Search for the cell housing the specified text and yield its (x, y) center coordinate. 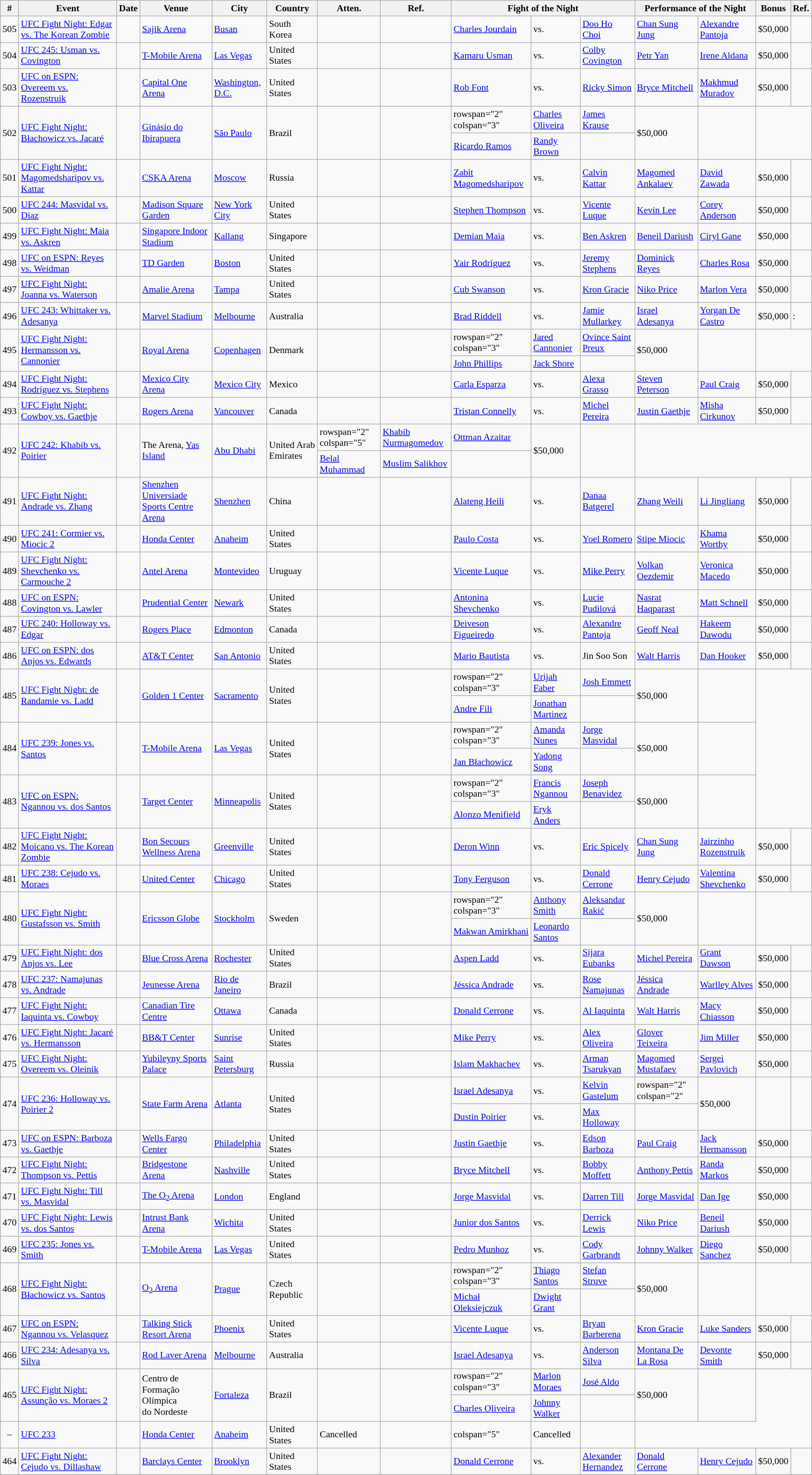
Randy Brown (556, 146)
Eryk Anders (556, 814)
Talking Stick Resort Arena (176, 1329)
Charles Jourdain (491, 29)
Sijara Eubanks (608, 958)
498 (10, 263)
Colby Covington (608, 55)
Ben Askren (608, 237)
Prudential Center (176, 603)
Fight of the Night (543, 8)
Singapore Indoor Stadium (176, 237)
467 (10, 1329)
Chicago (239, 879)
UFC Fight Night: Błachowicz vs. Santos (68, 1289)
493 (10, 411)
UFC Fight Night: Joanna vs. Waterson (68, 289)
New York City (239, 211)
United Arab Emirates (292, 451)
486 (10, 656)
Veronica Macedo (727, 571)
UFC 238: Cejudo vs. Moraes (68, 879)
Jack Hermansson (727, 1144)
491 (10, 501)
Barclays Center (176, 1462)
Ricardo Ramos (491, 146)
Edmonton (239, 629)
Belal Muhammad (349, 464)
481 (10, 879)
Nasrat Haqparast (666, 603)
Paulo Costa (491, 539)
Yadong Song (556, 762)
CSKA Arena (176, 178)
Kevin Lee (666, 211)
James Krause (608, 120)
Newark (239, 603)
497 (10, 289)
Ericsson Globe (176, 918)
Amalie Arena (176, 289)
Yair Rodríguez (491, 263)
Rogers Place (176, 629)
Brooklyn (239, 1462)
– (10, 1435)
Irene Aldana (727, 55)
472 (10, 1170)
Matt Schnell (727, 603)
Mexico City Arena (176, 385)
Grant Dawson (727, 958)
Fortaleza (239, 1395)
Czech Republic (292, 1289)
UFC Fight Night: Shevchenko vs. Carmouche 2 (68, 571)
490 (10, 539)
Atten. (349, 8)
479 (10, 958)
Michał Oleksiejczuk (491, 1302)
Bridgestone Arena (176, 1170)
Stefan Struve (608, 1276)
Stephen Thompson (491, 211)
Montevideo (239, 571)
Rose Namajunas (608, 985)
BB&T Center (176, 1038)
TD Garden (176, 263)
Thiago Santos (556, 1276)
Antonina Shevchenko (491, 603)
UFC Fight Night: Overeem vs. Oleinik (68, 1064)
496 (10, 316)
Ottawa (239, 1011)
Jan Błachowicz (491, 762)
Zabit Magomedsharipov (491, 178)
Eric Spicely (608, 846)
UFC Fight Night: Maia vs. Askren (68, 237)
Target Center (176, 801)
Jared Cannonier (556, 342)
Madison Square Garden (176, 211)
Prague (239, 1289)
UFC 233 (68, 1435)
San Antonio (239, 656)
Wells Fargo Center (176, 1144)
Urijah Faber (556, 683)
Zhang Weili (666, 501)
Sajik Arena (176, 29)
UFC Fight Night: de Randamie vs. Ladd (68, 696)
Leonardo Santos (556, 931)
Brad Riddell (491, 316)
Abu Dhabi (239, 451)
Jeunesse Arena (176, 985)
489 (10, 571)
Alonzo Menifield (491, 814)
Randa Markos (727, 1170)
Khabib Nurmagomedov (416, 438)
UFC on ESPN: dos Anjos vs. Edwards (68, 656)
495 (10, 350)
Jin Soo Son (608, 656)
Philadelphia (239, 1144)
UFC Fight Night: Cejudo vs. Dillashaw (68, 1462)
City (239, 8)
500 (10, 211)
John Phillips (491, 363)
473 (10, 1144)
494 (10, 385)
UFC 239: Jones vs. Santos (68, 749)
UFC on ESPN: Reyes vs. Weidman (68, 263)
Yubileyny Sports Palace (176, 1064)
Josh Emmett (608, 683)
488 (10, 603)
O2 Arena (176, 1289)
Boston (239, 263)
Rogers Arena (176, 411)
485 (10, 696)
UFC 244: Masvidal vs. Diaz (68, 211)
UFC 245: Usman vs. Covington (68, 55)
Bonus (773, 8)
UFC Fight Night: Andrade vs. Zhang (68, 501)
Khama Worthy (727, 539)
480 (10, 918)
Centro de Formação Olímpica do Nordeste (176, 1395)
Nashville (239, 1170)
Marlon Vera (727, 289)
Golden 1 Center (176, 696)
Mexico (292, 385)
Kelvin Gastelum (608, 1091)
Ovince Saint Preux (608, 342)
Shenzhen Universiade Sports Centre Arena (176, 501)
Dwight Grant (556, 1302)
Marlon Moraes (556, 1382)
Alexa Grasso (608, 385)
Doo Ho Choi (608, 29)
Canadian Tire Centre (176, 1011)
Singapore (292, 237)
Yoel Romero (608, 539)
UFC Fight Night: Assunção vs. Moraes 2 (68, 1395)
Marvel Stadium (176, 316)
Vancouver (239, 411)
UFC Fight Night: dos Anjos vs. Lee (68, 958)
Ginásio do Ibirapuera (176, 133)
Jairzinho Rozenstruik (727, 846)
Edson Barboza (608, 1144)
Alexander Hernandez (608, 1462)
Intrust Bank Arena (176, 1223)
Greenville (239, 846)
Mario Bautista (491, 656)
Denmark (292, 350)
UFC on ESPN: Barboza vs. Gaethje (68, 1144)
Calvin Kattar (608, 178)
Jeremy Stephens (608, 263)
Charles Rosa (727, 263)
Demian Maia (491, 237)
Sweden (292, 918)
Ottman Azaitar (491, 438)
UFC Fight Night: Magomedsharipov vs. Kattar (68, 178)
501 (10, 178)
Pedro Munhoz (491, 1249)
David Zawada (727, 178)
499 (10, 237)
UFC on ESPN: Covington vs. Lawler (68, 603)
Jack Shore (556, 363)
Uruguay (292, 571)
502 (10, 133)
South Korea (292, 29)
Al Iaquinta (608, 1011)
UFC Fight Night: Iaquinta vs. Cowboy (68, 1011)
United Center (176, 879)
Rio de Janeiro (239, 985)
Darren Till (608, 1196)
Dustin Poirier (491, 1117)
Anderson Silva (608, 1355)
Misha Cirkunov (727, 411)
UFC Fight Night: Moicano vs. The Korean Zombie (68, 846)
483 (10, 801)
UFC Fight Night: Lewis vs. dos Santos (68, 1223)
492 (10, 451)
Ricky Simon (608, 88)
Phoenix (239, 1329)
Anthony Pettis (666, 1170)
Jamie Mullarkey (608, 316)
The Arena, Yas Island (176, 451)
Max Holloway (608, 1117)
Luke Sanders (727, 1329)
Rod Laver Arena (176, 1355)
474 (10, 1104)
São Paulo (239, 133)
England (292, 1196)
Moscow (239, 178)
Dan Ige (727, 1196)
Corey Anderson (727, 211)
UFC 242: Khabib vs. Poirier (68, 451)
471 (10, 1196)
Tristan Connelly (491, 411)
UFC Fight Night: Thompson vs. Pettis (68, 1170)
Kallang (239, 237)
Tampa (239, 289)
Warlley Alves (727, 985)
Date (128, 8)
Sacramento (239, 696)
Venue (176, 8)
UFC Fight Night: Gustafsson vs. Smith (68, 918)
UFC 236: Holloway vs. Poirier 2 (68, 1104)
Event (68, 8)
Makhmud Muradov (727, 88)
Kamaru Usman (491, 55)
Hakeem Dawodu (727, 629)
AT&T Center (176, 656)
José Aldo (608, 1382)
Cody Garbrandt (608, 1249)
Performance of the Night (696, 8)
Washington, D.C. (239, 88)
Arman Tsarukyan (608, 1064)
466 (10, 1355)
Bon Secours Wellness Arena (176, 846)
China (292, 501)
Francis Ngannou (556, 788)
Makwan Amirkhani (491, 931)
Minneapolis (239, 801)
Sergei Pavlovich (727, 1064)
Saint Petersburg (239, 1064)
Ciryl Gane (727, 237)
UFC 235: Jones vs. Smith (68, 1249)
UFC 241: Cormier vs. Miocic 2 (68, 539)
Junior dos Santos (491, 1223)
468 (10, 1289)
Lucie Pudilová (608, 603)
Copenhagen (239, 350)
UFC on ESPN: Ngannou vs. Velasquez (68, 1329)
: (801, 316)
Rochester (239, 958)
Blue Cross Arena (176, 958)
Busan (239, 29)
503 (10, 88)
Aleksandar Rakić (608, 905)
Stockholm (239, 918)
Steven Peterson (666, 385)
Cub Swanson (491, 289)
Dominick Reyes (666, 263)
Bobby Moffett (608, 1170)
Jim Miller (727, 1038)
London (239, 1196)
464 (10, 1462)
Royal Arena (176, 350)
UFC Fight Night: Jacaré vs. Hermansson (68, 1038)
Country (292, 8)
UFC on ESPN: Overeem vs. Rozenstruik (68, 88)
Derrick Lewis (608, 1223)
Anthony Smith (556, 905)
Andre Fili (491, 709)
Dan Hooker (727, 656)
Glover Teixeira (666, 1038)
rowspan="2" colspan="5" (349, 438)
colspan="5" (491, 1435)
504 (10, 55)
Capital One Arena (176, 88)
UFC on ESPN: Ngannou vs. dos Santos (68, 801)
UFC 243: Whittaker vs. Adesanya (68, 316)
Devonte Smith (727, 1355)
UFC 234: Adesanya vs. Silva (68, 1355)
Aspen Ladd (491, 958)
Rob Font (491, 88)
UFC Fight Night: Cowboy vs. Gaethje (68, 411)
505 (10, 29)
UFC Fight Night: Błachowicz vs. Jacaré (68, 133)
Diego Sanchez (727, 1249)
Joseph Benavidez (608, 788)
Magomed Ankalaev (666, 178)
UFC Fight Night: Hermansson vs. Cannonier (68, 350)
Valentina Shevchenko (727, 879)
UFC 237: Namajunas vs. Andrade (68, 985)
Deiveson Figueiredo (491, 629)
Mexico City (239, 385)
Tony Ferguson (491, 879)
484 (10, 749)
470 (10, 1223)
Sunrise (239, 1038)
Yorgan De Castro (727, 316)
Deron Winn (491, 846)
Jonathan Martinez (556, 709)
The O2 Arena (176, 1196)
Volkan Oezdemir (666, 571)
UFC 240: Holloway vs. Edgar (68, 629)
rowspan="2" colspan="2" (666, 1091)
Li Jingliang (727, 501)
State Farm Arena (176, 1104)
Shenzhen (239, 501)
469 (10, 1249)
487 (10, 629)
476 (10, 1038)
UFC Fight Night: Rodríguez vs. Stephens (68, 385)
Montana De La Rosa (666, 1355)
# (10, 8)
478 (10, 985)
Islam Makhachev (491, 1064)
482 (10, 846)
Macy Chiasson (727, 1011)
Alex Oliveira (608, 1038)
Alateng Heili (491, 501)
Muslim Salikhov (416, 464)
Stipe Miocic (666, 539)
Wichita (239, 1223)
Danaa Batgerel (608, 501)
475 (10, 1064)
Magomed Mustafaev (666, 1064)
Antel Arena (176, 571)
UFC Fight Night: Till vs. Masvidal (68, 1196)
UFC Fight Night: Edgar vs. The Korean Zombie (68, 29)
Carla Esparza (491, 385)
477 (10, 1011)
Bryan Barberena (608, 1329)
Geoff Neal (666, 629)
Amanda Nunes (556, 736)
Petr Yan (666, 55)
Atlanta (239, 1104)
465 (10, 1395)
